Extract the (x, y) coordinate from the center of the cell holding the provided text.  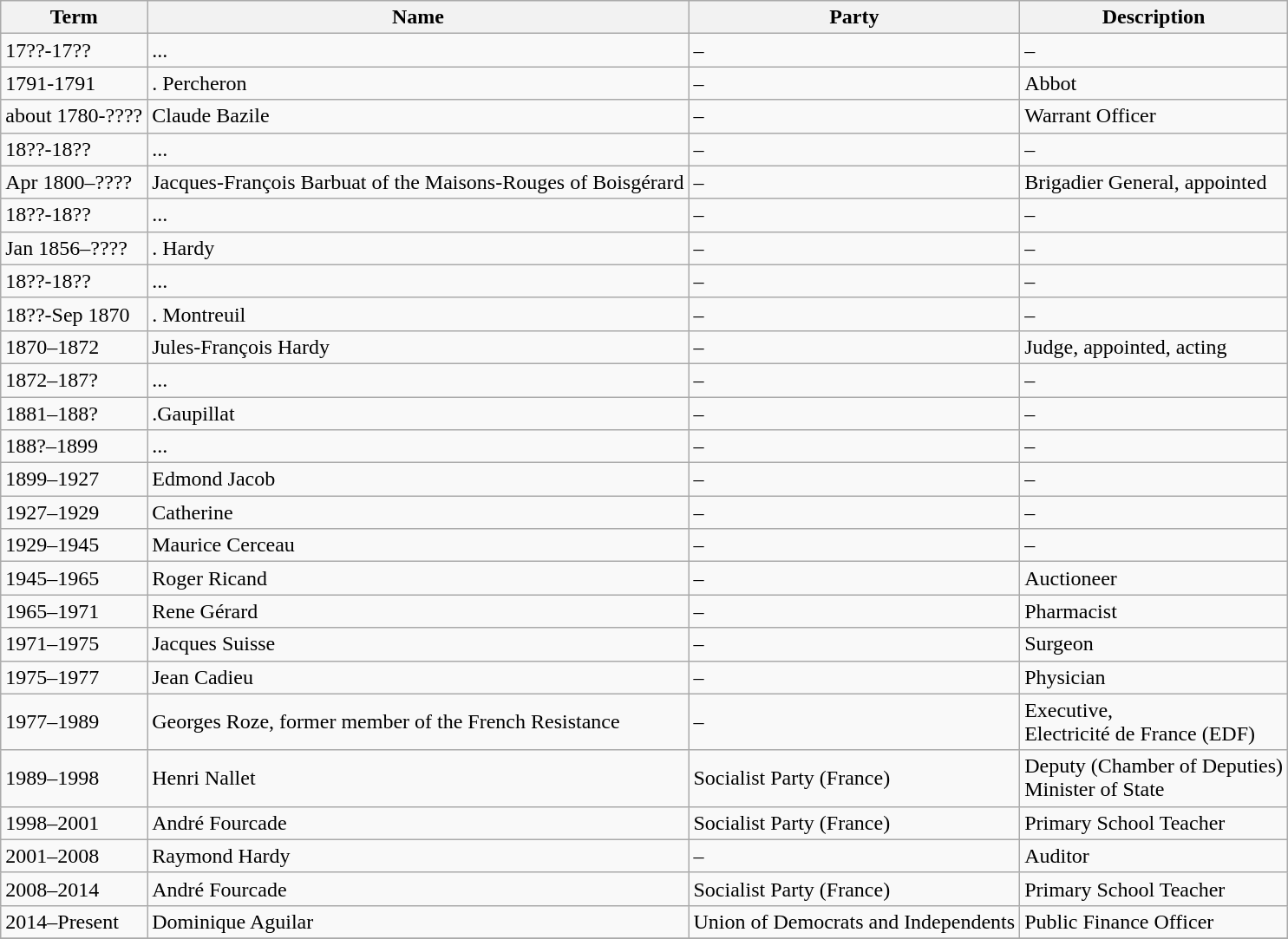
Maurice Cerceau (418, 545)
Warrant Officer (1154, 116)
1975–1977 (75, 677)
Rene Gérard (418, 611)
Claude Bazile (418, 116)
Apr 1800–???? (75, 182)
1870–1872 (75, 347)
Deputy (Chamber of Deputies)Minister of State (1154, 779)
Executive,Electricité de France (EDF) (1154, 721)
Jules-François Hardy (418, 347)
. Montreuil (418, 314)
. Hardy (418, 248)
Physician (1154, 677)
Catherine (418, 512)
about 1780-???? (75, 116)
1872–187? (75, 380)
Brigadier General, appointed (1154, 182)
Auctioneer (1154, 578)
188?–1899 (75, 447)
Name (418, 17)
Pharmacist (1154, 611)
1965–1971 (75, 611)
1881–188? (75, 414)
Term (75, 17)
1927–1929 (75, 512)
Jean Cadieu (418, 677)
2008–2014 (75, 889)
Public Finance Officer (1154, 922)
Georges Roze, former member of the French Resistance (418, 721)
2014–Present (75, 922)
2001–2008 (75, 856)
. Percheron (418, 83)
Jan 1856–???? (75, 248)
18??-Sep 1870 (75, 314)
17??-17?? (75, 50)
1971–1975 (75, 644)
Party (854, 17)
1791-1791 (75, 83)
Description (1154, 17)
Surgeon (1154, 644)
Union of Democrats and Independents (854, 922)
1989–1998 (75, 779)
Abbot (1154, 83)
1929–1945 (75, 545)
Dominique Aguilar (418, 922)
.Gaupillat (418, 414)
Raymond Hardy (418, 856)
Henri Nallet (418, 779)
Auditor (1154, 856)
Roger Ricand (418, 578)
Jacques Suisse (418, 644)
1899–1927 (75, 479)
Judge, appointed, acting (1154, 347)
1998–2001 (75, 823)
Jacques-François Barbuat of the Maisons-Rouges of Boisgérard (418, 182)
1945–1965 (75, 578)
Edmond Jacob (418, 479)
1977–1989 (75, 721)
